Identify which cell holds the provided text, then report its [X, Y] central coordinate. 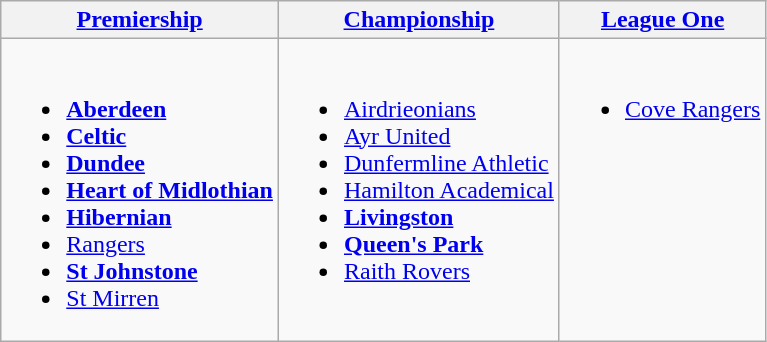
AberdeenCelticDundeeHeart of MidlothianHibernianRangersSt JohnstoneSt Mirren [140, 190]
Championship [418, 20]
AirdrieoniansAyr UnitedDunfermline AthleticHamilton AcademicalLivingstonQueen's ParkRaith Rovers [418, 190]
League One [662, 20]
Cove Rangers [662, 190]
Premiership [140, 20]
